Search for the cell housing the specified text and yield its [x, y] center coordinate. 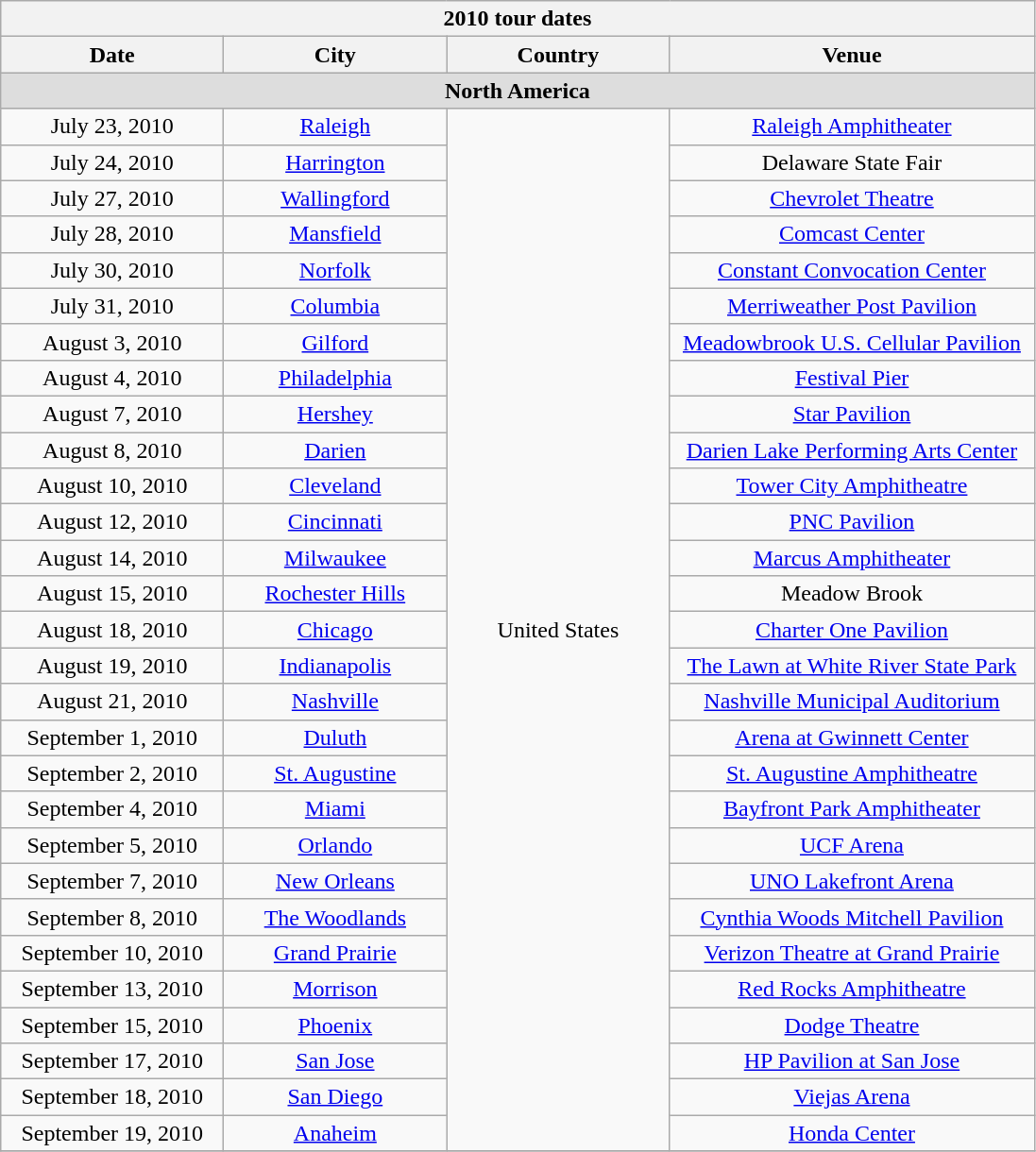
August 21, 2010 [112, 702]
July 23, 2010 [112, 127]
The Lawn at White River State Park [852, 666]
Cynthia Woods Mitchell Pavilion [852, 917]
July 24, 2010 [112, 162]
St. Augustine Amphitheatre [852, 773]
Philadelphia [335, 378]
Viejas Arena [852, 1097]
United States [558, 630]
Cleveland [335, 486]
Harrington [335, 162]
September 2, 2010 [112, 773]
July 31, 2010 [112, 306]
Verizon Theatre at Grand Prairie [852, 953]
Tower City Amphitheatre [852, 486]
August 15, 2010 [112, 594]
Honda Center [852, 1133]
Arena at Gwinnett Center [852, 737]
Dodge Theatre [852, 1025]
Country [558, 55]
Charter One Pavilion [852, 630]
August 7, 2010 [112, 414]
September 5, 2010 [112, 845]
Hershey [335, 414]
Wallingford [335, 198]
PNC Pavilion [852, 522]
Meadow Brook [852, 594]
San Jose [335, 1061]
Star Pavilion [852, 414]
August 19, 2010 [112, 666]
Duluth [335, 737]
August 18, 2010 [112, 630]
Darien [335, 450]
Venue [852, 55]
City [335, 55]
North America [518, 91]
HP Pavilion at San Jose [852, 1061]
Marcus Amphitheater [852, 558]
Indianapolis [335, 666]
September 18, 2010 [112, 1097]
September 4, 2010 [112, 809]
September 15, 2010 [112, 1025]
Red Rocks Amphitheatre [852, 989]
Chevrolet Theatre [852, 198]
August 4, 2010 [112, 378]
July 27, 2010 [112, 198]
Darien Lake Performing Arts Center [852, 450]
2010 tour dates [518, 19]
September 1, 2010 [112, 737]
September 19, 2010 [112, 1133]
Mansfield [335, 234]
Raleigh Amphitheater [852, 127]
Morrison [335, 989]
August 10, 2010 [112, 486]
UNO Lakefront Arena [852, 881]
Meadowbrook U.S. Cellular Pavilion [852, 342]
September 7, 2010 [112, 881]
September 13, 2010 [112, 989]
The Woodlands [335, 917]
Nashville Municipal Auditorium [852, 702]
St. Augustine [335, 773]
August 14, 2010 [112, 558]
Festival Pier [852, 378]
Orlando [335, 845]
Nashville [335, 702]
Constant Convocation Center [852, 270]
Milwaukee [335, 558]
Merriweather Post Pavilion [852, 306]
San Diego [335, 1097]
September 10, 2010 [112, 953]
Anaheim [335, 1133]
Chicago [335, 630]
July 30, 2010 [112, 270]
Rochester Hills [335, 594]
New Orleans [335, 881]
Raleigh [335, 127]
UCF Arena [852, 845]
Gilford [335, 342]
Date [112, 55]
Bayfront Park Amphitheater [852, 809]
Cincinnati [335, 522]
August 8, 2010 [112, 450]
Miami [335, 809]
September 17, 2010 [112, 1061]
September 8, 2010 [112, 917]
Grand Prairie [335, 953]
Columbia [335, 306]
August 12, 2010 [112, 522]
Comcast Center [852, 234]
Phoenix [335, 1025]
July 28, 2010 [112, 234]
Norfolk [335, 270]
August 3, 2010 [112, 342]
Delaware State Fair [852, 162]
